Find where the given text appears and provide that cell's center as (x, y) coordinate. 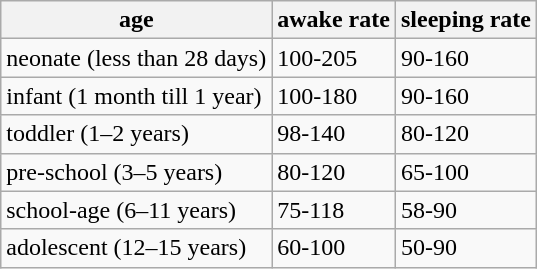
adolescent (12–15 years) (136, 248)
50-90 (466, 248)
58-90 (466, 210)
toddler (1–2 years) (136, 134)
60-100 (334, 248)
school-age (6–11 years) (136, 210)
100-205 (334, 58)
sleeping rate (466, 20)
75-118 (334, 210)
pre-school (3–5 years) (136, 172)
age (136, 20)
neonate (less than 28 days) (136, 58)
awake rate (334, 20)
65-100 (466, 172)
infant (1 month till 1 year) (136, 96)
98-140 (334, 134)
100-180 (334, 96)
